Capture the cell that displays the provided text and extract its (X, Y) central coordinate. 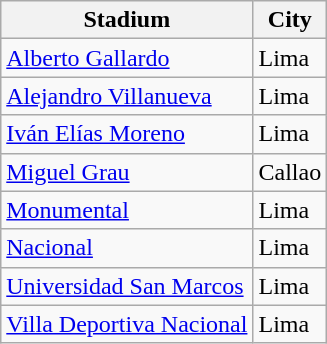
Villa Deportiva Nacional (127, 324)
Nacional (127, 248)
Miguel Grau (127, 172)
Alejandro Villanueva (127, 96)
Alberto Gallardo (127, 58)
Iván Elías Moreno (127, 134)
City (290, 20)
Universidad San Marcos (127, 286)
Callao (290, 172)
Monumental (127, 210)
Stadium (127, 20)
